Locate the cell with the specified text and output its (X, Y) center coordinate. 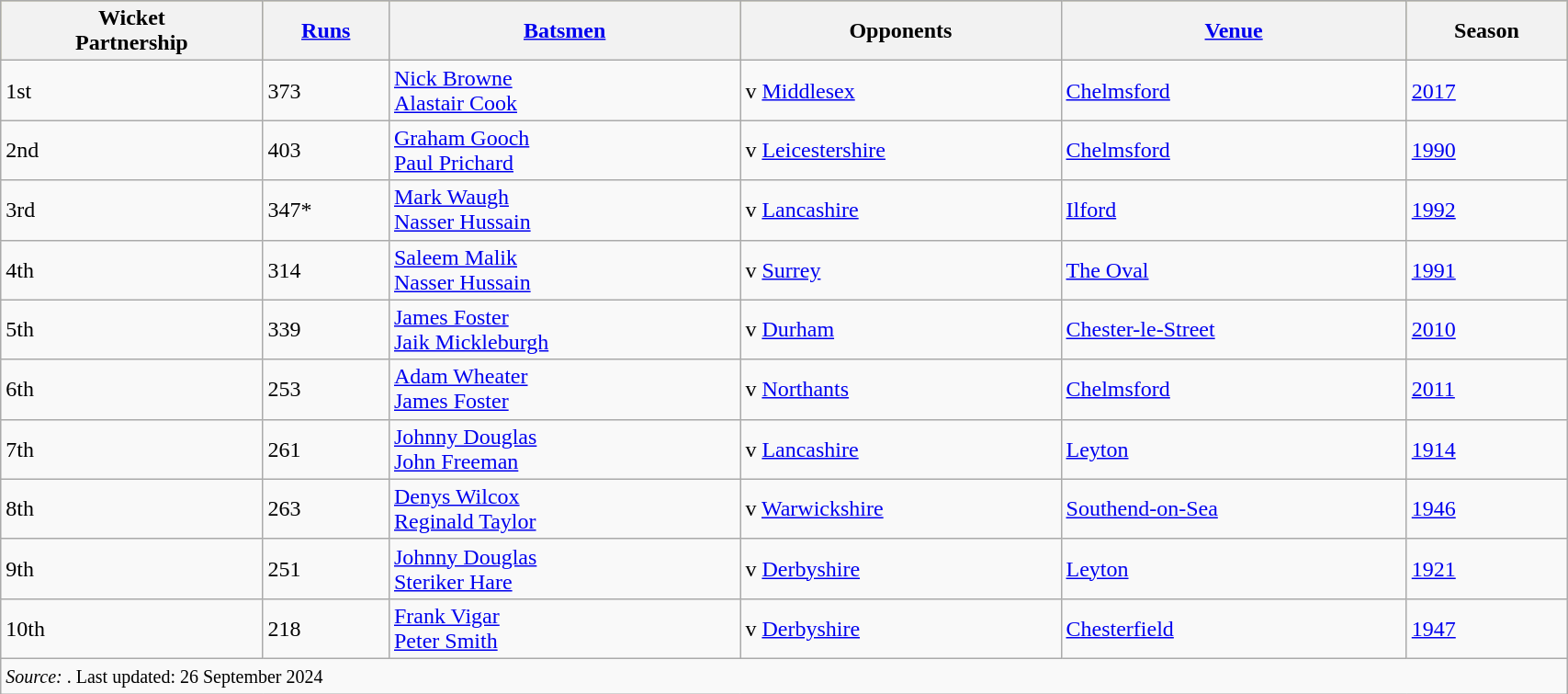
5th (132, 329)
The Oval (1234, 270)
9th (132, 568)
6th (132, 390)
2010 (1486, 329)
1921 (1486, 568)
Denys Wilcox Reginald Taylor (564, 509)
Source: . Last updated: 26 September 2024 (784, 676)
251 (325, 568)
1990 (1486, 151)
1st (132, 90)
8th (132, 509)
Johnny Douglas John Freeman (564, 449)
Graham Gooch Paul Prichard (564, 151)
339 (325, 329)
v Northants (900, 390)
James Foster Jaik Mickleburgh (564, 329)
Chesterfield (1234, 629)
Chester-le-Street (1234, 329)
v Middlesex (900, 90)
Opponents (900, 31)
v Durham (900, 329)
Mark Waugh Nasser Hussain (564, 210)
218 (325, 629)
3rd (132, 210)
1946 (1486, 509)
2011 (1486, 390)
Southend-on-Sea (1234, 509)
Frank Vigar Peter Smith (564, 629)
Ilford (1234, 210)
253 (325, 390)
4th (132, 270)
1914 (1486, 449)
2017 (1486, 90)
1947 (1486, 629)
Johnny Douglas Steriker Hare (564, 568)
Nick Browne Alastair Cook (564, 90)
7th (132, 449)
261 (325, 449)
1991 (1486, 270)
WicketPartnership (132, 31)
v Warwickshire (900, 509)
Venue (1234, 31)
1992 (1486, 210)
v Leicestershire (900, 151)
373 (325, 90)
263 (325, 509)
Saleem Malik Nasser Hussain (564, 270)
314 (325, 270)
403 (325, 151)
347* (325, 210)
2nd (132, 151)
Adam Wheater James Foster (564, 390)
Season (1486, 31)
Runs (325, 31)
v Surrey (900, 270)
Batsmen (564, 31)
10th (132, 629)
